Return (X, Y) of the center of cell containing provided text 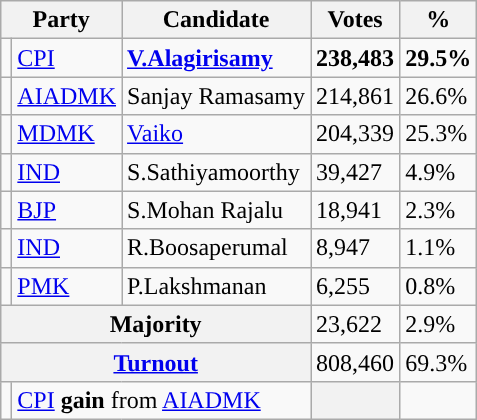
23,622 (356, 324)
1.1% (438, 248)
238,483 (356, 58)
Votes (356, 20)
25.3% (438, 134)
6,255 (356, 286)
18,941 (356, 210)
Majority (156, 324)
Vaiko (216, 134)
214,861 (356, 96)
2.9% (438, 324)
CPI gain from AIADMK (162, 400)
204,339 (356, 134)
% (438, 20)
CPI (67, 58)
4.9% (438, 172)
Party (62, 20)
8,947 (356, 248)
S.Mohan Rajalu (216, 210)
69.3% (438, 362)
V.Alagirisamy (216, 58)
MDMK (67, 134)
PMK (67, 286)
BJP (67, 210)
26.6% (438, 96)
AIADMK (67, 96)
39,427 (356, 172)
808,460 (356, 362)
Turnout (156, 362)
0.8% (438, 286)
Candidate (216, 20)
29.5% (438, 58)
P.Lakshmanan (216, 286)
R.Boosaperumal (216, 248)
2.3% (438, 210)
S.Sathiyamoorthy (216, 172)
Sanjay Ramasamy (216, 96)
